From the cell containing the given text, extract its center point as [X, Y] coordinate. 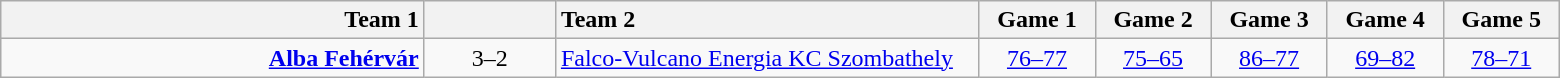
Game 4 [1385, 20]
86–77 [1269, 58]
78–71 [1501, 58]
76–77 [1037, 58]
Team 2 [767, 20]
Team 1 [213, 20]
3–2 [490, 58]
69–82 [1385, 58]
Game 3 [1269, 20]
75–65 [1153, 58]
Game 1 [1037, 20]
Game 2 [1153, 20]
Falco-Vulcano Energia KC Szombathely [767, 58]
Game 5 [1501, 20]
Alba Fehérvár [213, 58]
